Scan for the cell matching the given text and deliver its [X, Y] coordinate at center. 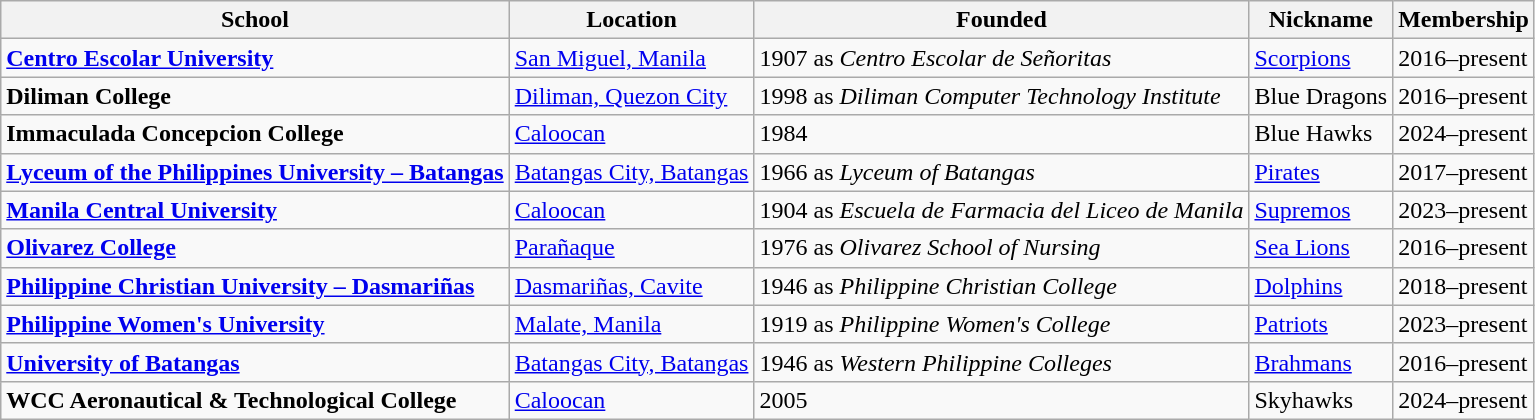
2018–present [1464, 286]
San Miguel, Manila [632, 58]
Dolphins [1321, 286]
1998 as Diliman Computer Technology Institute [1002, 96]
1907 as Centro Escolar de Señoritas [1002, 58]
Malate, Manila [632, 324]
Sea Lions [1321, 248]
Blue Hawks [1321, 134]
1946 as Philippine Christian College [1002, 286]
Diliman, Quezon City [632, 96]
2005 [1002, 400]
Location [632, 20]
Founded [1002, 20]
University of Batangas [255, 362]
WCC Aeronautical & Technological College [255, 400]
Scorpions [1321, 58]
Nickname [1321, 20]
Dasmariñas, Cavite [632, 286]
1946 as Western Philippine Colleges [1002, 362]
1976 as Olivarez School of Nursing [1002, 248]
Philippine Christian University – Dasmariñas [255, 286]
Parañaque [632, 248]
2017–present [1464, 172]
Membership [1464, 20]
Skyhawks [1321, 400]
1904 as Escuela de Farmacia del Liceo de Manila [1002, 210]
Immaculada Concepcion College [255, 134]
Centro Escolar University [255, 58]
1984 [1002, 134]
School [255, 20]
Philippine Women's University [255, 324]
1919 as Philippine Women's College [1002, 324]
Manila Central University [255, 210]
Patriots [1321, 324]
1966 as Lyceum of Batangas [1002, 172]
Supremos [1321, 210]
Diliman College [255, 96]
Olivarez College [255, 248]
Lyceum of the Philippines University – Batangas [255, 172]
Brahmans [1321, 362]
Blue Dragons [1321, 96]
Pirates [1321, 172]
